Detect which cell encompasses the target text, then output its (X, Y) center coordinate. 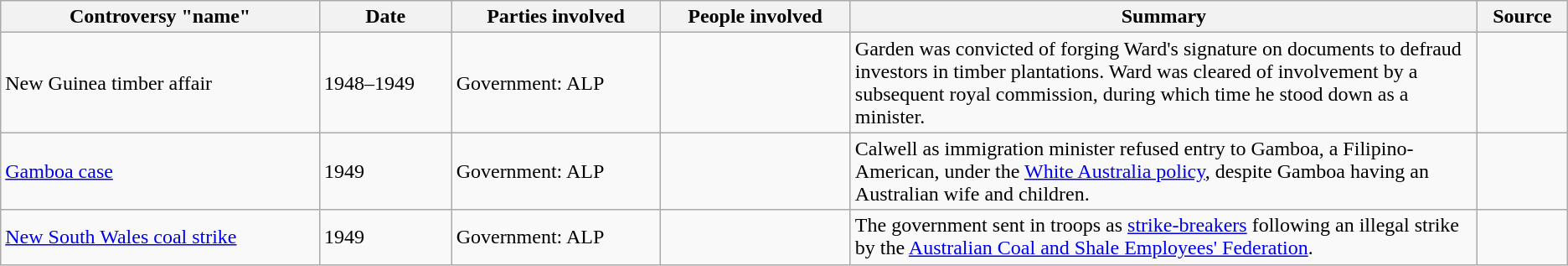
Summary (1163, 17)
Parties involved (556, 17)
Gamboa case (161, 171)
Controversy "name" (161, 17)
New Guinea timber affair (161, 82)
Source (1523, 17)
New South Wales coal strike (161, 237)
People involved (756, 17)
1948–1949 (385, 82)
The government sent in troops as strike-breakers following an illegal strike by the Australian Coal and Shale Employees' Federation. (1163, 237)
Date (385, 17)
